Detect which cell encompasses the target text, then output its [x, y] center coordinate. 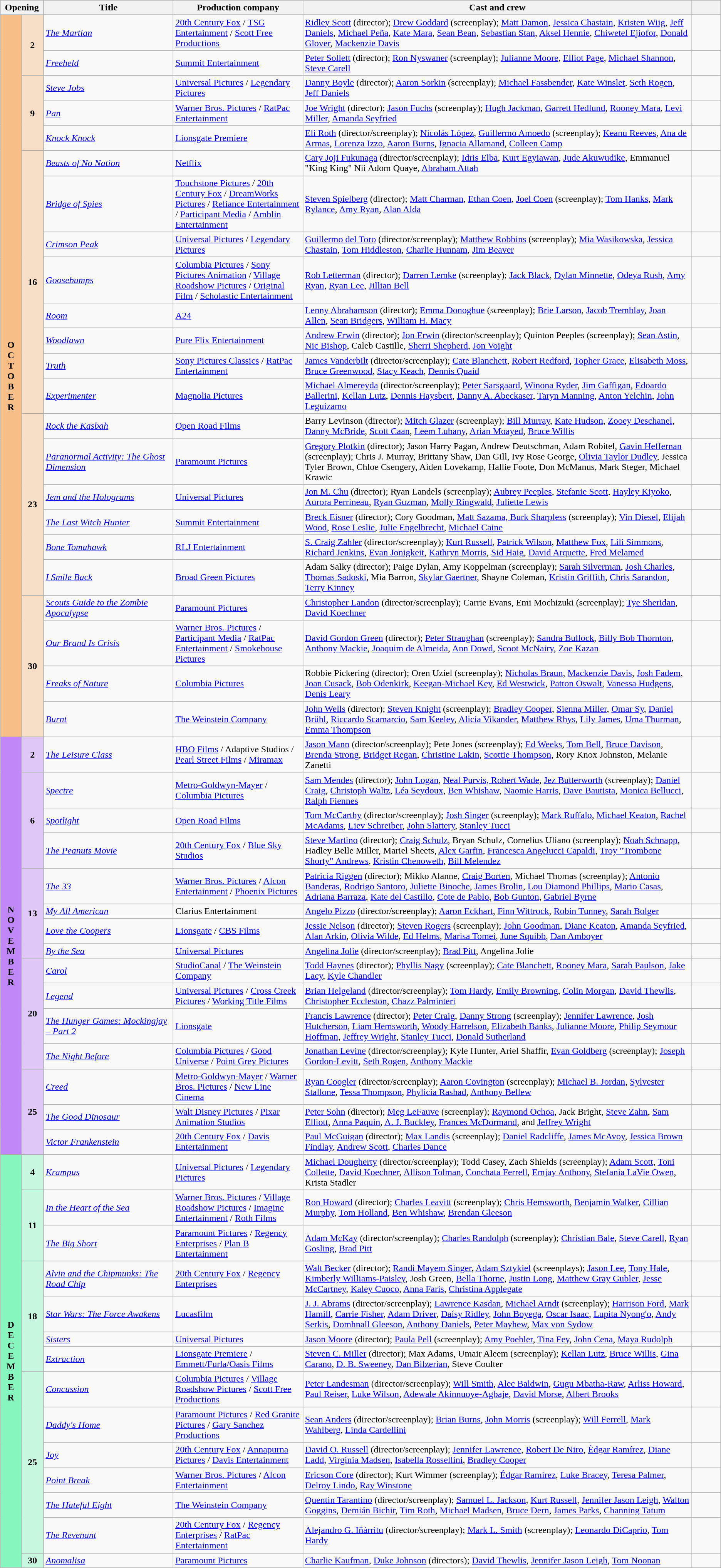
Alejandro G. Iñárritu (director/screenplay); Mark L. Smith (screenplay); Leonardo DiCaprio, Tom Hardy [497, 1535]
Krampus [109, 1172]
20 [32, 1014]
Opening [22, 8]
Paramount Pictures / Regency Enterprises / Plan B Entertainment [238, 1243]
Warner Bros. Pictures / Alcon Entertainment [238, 1480]
In the Heart of the Sea [109, 1207]
Sean Anders (director/screenplay); Brian Burns, John Morris (screenplay); Will Ferrell, Mark Wahlberg, Linda Cardellini [497, 1425]
Paramount Pictures / Red Granite Pictures / Gary Sanchez Productions [238, 1425]
Creed [109, 1087]
Clarius Entertainment [238, 911]
Burnt [109, 719]
RLJ Entertainment [238, 547]
Woodlawn [109, 340]
Legend [109, 996]
Point Break [109, 1480]
Truth [109, 365]
By the Sea [109, 951]
Alvin and the Chipmunks: The Road Chip [109, 1278]
Netflix [238, 163]
Peter Sollett (director); Ron Nyswaner (screenplay); Julianne Moore, Elliot Page, Michael Shannon, Steve Carell [497, 63]
Christopher Landon (director/screenplay); Carrie Evans, Emi Mochizuki (screenplay); Tye Sheridan, David Koechner [497, 608]
Jason Moore (director); Paula Pell (screenplay); Amy Poehler, Tina Fey, John Cena, Maya Rudolph [497, 1339]
Columbia Pictures / Village Roadshow Pictures / Scott Free Productions [238, 1389]
Ron Howard (director); Charles Leavitt (screenplay); Chris Hemsworth, Benjamin Walker, Cillian Murphy, Tom Holland, Ben Whishaw, Brendan Gleeson [497, 1207]
Todd Haynes (director); Phyllis Nagy (screenplay); Cate Blanchett, Rooney Mara, Sarah Paulson, Jake Lacy, Kyle Chandler [497, 971]
Paul McGuigan (director); Max Landis (screenplay); Daniel Radcliffe, James McAvoy, Jessica Brown Findlay, Andrew Scott, Charles Dance [497, 1142]
Rock the Kasbah [109, 426]
Brian Helgeland (director/screenplay); Tom Hardy, Emily Browning, Colin Morgan, David Thewlis, Christopher Eccleston, Chazz Palminteri [497, 996]
The 33 [109, 886]
4 [32, 1172]
Angelo Pizzo (director/screenplay); Aaron Eckhart, Finn Wittrock, Robin Tunney, Sarah Bolger [497, 911]
The Revenant [109, 1535]
The Night Before [109, 1056]
The Hateful Eight [109, 1505]
Cary Joji Fukunaga (director/screenplay); Idris Elba, Kurt Egyiawan, Jude Akuwudike, Emmanuel "King King" Nii Adom Quaye, Abraham Attah [497, 163]
Lionsgate / CBS Films [238, 931]
20th Century Fox / Regency Enterprises / RatPac Entertainment [238, 1535]
Metro-Goldwyn-Mayer / Warner Bros. Pictures / New Line Cinema [238, 1087]
DECEMBER [11, 1361]
Steven C. Miller (director); Max Adams, Umair Aleem (screenplay); Kellan Lutz, Bruce Willis, Gina Carano, D. B. Sweeney, Dan Bilzerian, Steve Coulter [497, 1359]
Bone Tomahawk [109, 547]
The Martian [109, 33]
Walt Disney Pictures / Pixar Animation Studios [238, 1117]
Magnolia Pictures [238, 396]
Spotlight [109, 820]
Lionsgate Premiere [238, 138]
StudioCanal / The Weinstein Company [238, 971]
Joy [109, 1455]
Goosebumps [109, 280]
Room [109, 315]
The Peanuts Movie [109, 850]
NOVEMBER [11, 946]
Columbia Pictures / Good Universe / Point Grey Pictures [238, 1056]
The Last Witch Hunter [109, 522]
20th Century Fox / Blue Sky Studios [238, 850]
Freaks of Nature [109, 684]
Carol [109, 971]
Charlie Kaufman, Duke Johnson (directors); David Thewlis, Jennifer Jason Leigh, Tom Noonan [497, 1560]
11 [32, 1225]
Crimson Peak [109, 244]
The Good Dinosaur [109, 1117]
Pure Flix Entertainment [238, 340]
Warner Bros. Pictures / Village Roadshow Pictures / Imagine Entertainment / Roth Films [238, 1207]
Touchstone Pictures / 20th Century Fox / DreamWorks Pictures / Reliance Entertainment / Participant Media / Amblin Entertainment [238, 204]
Lucasfilm [238, 1314]
18 [32, 1316]
Warner Bros. Pictures / Alcon Entertainment / Phoenix Pictures [238, 886]
A24 [238, 315]
23 [32, 505]
Warner Bros. Pictures / RatPac Entertainment [238, 113]
OCTOBER [11, 376]
Lionsgate Premiere / Emmett/Furla/Oasis Films [238, 1359]
Rob Letterman (director); Darren Lemke (screenplay); Jack Black, Dylan Minnette, Odeya Rush, Amy Ryan, Ryan Lee, Jillian Bell [497, 280]
Warner Bros. Pictures / Participant Media / RatPac Entertainment / Smokehouse Pictures [238, 643]
Columbia Pictures [238, 684]
20th Century Fox / TSG Entertainment / Scott Free Productions [238, 33]
The Leisure Class [109, 755]
Lionsgate [238, 1026]
Jonathan Levine (director/screenplay); Kyle Hunter, Ariel Shaffir, Evan Goldberg (screenplay); Joseph Gordon-Levitt, Seth Rogen, Anthony Mackie [497, 1056]
Production company [238, 8]
Extraction [109, 1359]
Victor Frankenstein [109, 1142]
Cast and crew [497, 8]
Joe Wright (director); Jason Fuchs (screenplay); Hugh Jackman, Garrett Hedlund, Rooney Mara, Levi Miller, Amanda Seyfried [497, 113]
Ericson Core (director); Kurt Wimmer (screenplay); Édgar Ramírez, Luke Bracey, Teresa Palmer, Delroy Lindo, Ray Winstone [497, 1480]
Jem and the Holograms [109, 497]
Spectre [109, 790]
Bridge of Spies [109, 204]
Lenny Abrahamson (director); Emma Donoghue (screenplay); Brie Larson, Jacob Tremblay, Joan Allen, Sean Bridgers, William H. Macy [497, 315]
Concussion [109, 1389]
Angelina Jolie (director/screenplay); Brad Pitt, Angelina Jolie [497, 951]
Daddy's Home [109, 1425]
Guillermo del Toro (director/screenplay); Matthew Robbins (screenplay); Mia Wasikowska, Jessica Chastain, Tom Hiddleston, Charlie Hunnam, Jim Beaver [497, 244]
James Vanderbilt (director/screenplay); Cate Blanchett, Robert Redford, Topher Grace, Elisabeth Moss, Bruce Greenwood, Stacy Keach, Dennis Quaid [497, 365]
Sisters [109, 1339]
13 [32, 913]
The Hunger Games: Mockingjay – Part 2 [109, 1026]
Universal Pictures / Cross Creek Pictures / Working Title Films [238, 996]
6 [32, 820]
Freeheld [109, 63]
Anomalisa [109, 1560]
Paranormal Activity: The Ghost Dimension [109, 461]
20th Century Fox / Regency Enterprises [238, 1278]
Love the Coopers [109, 931]
Title [109, 8]
Scouts Guide to the Zombie Apocalypse [109, 608]
Star Wars: The Force Awakens [109, 1314]
Broad Green Pictures [238, 577]
Columbia Pictures / Sony Pictures Animation / Village Roadshow Pictures / Original Film / Scholastic Entertainment [238, 280]
20th Century Fox / Davis Entertainment [238, 1142]
Steve Jobs [109, 88]
I Smile Back [109, 577]
16 [32, 282]
Danny Boyle (director); Aaron Sorkin (screenplay); Michael Fassbender, Kate Winslet, Seth Rogen, Jeff Daniels [497, 88]
20th Century Fox / Annapurna Pictures / Davis Entertainment [238, 1455]
Adam McKay (director/screenplay); Charles Randolph (screenplay); Christian Bale, Steve Carell, Ryan Gosling, Brad Pitt [497, 1243]
HBO Films / Adaptive Studios / Pearl Street Films / Miramax [238, 755]
Beasts of No Nation [109, 163]
Metro-Goldwyn-Mayer / Columbia Pictures [238, 790]
Pan [109, 113]
The Big Short [109, 1243]
Sony Pictures Classics / RatPac Entertainment [238, 365]
Steven Spielberg (director); Matt Charman, Ethan Coen, Joel Coen (screenplay); Tom Hanks, Mark Rylance, Amy Ryan, Alan Alda [497, 204]
My All American [109, 911]
9 [32, 113]
Our Brand Is Crisis [109, 643]
Knock Knock [109, 138]
Experimenter [109, 396]
